Locate the cell with the specified text and output its (X, Y) center coordinate. 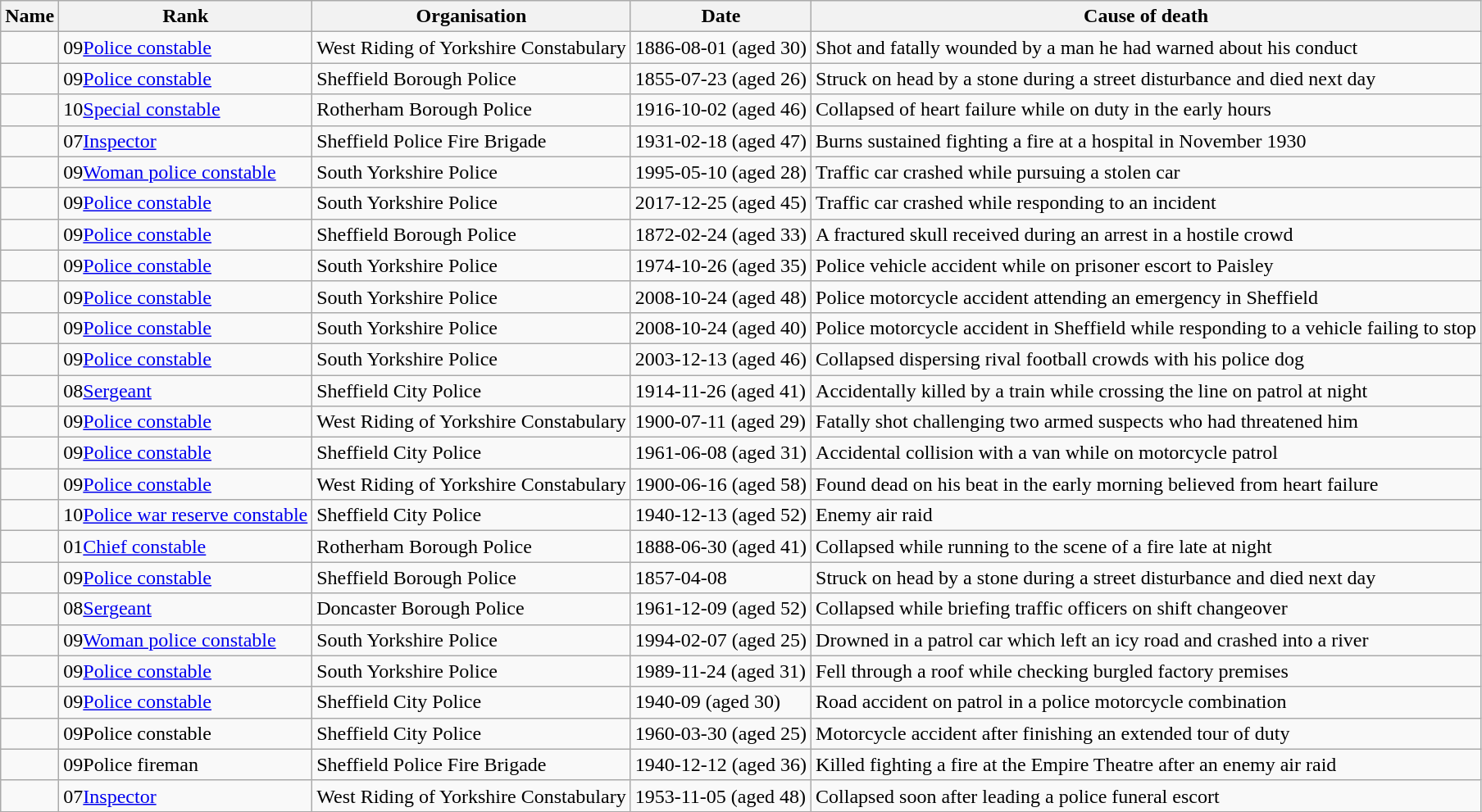
1916-10-02 (aged 46) (721, 110)
Collapsed while briefing traffic officers on shift changeover (1146, 609)
Road accident on patrol in a police motorcycle combination (1146, 702)
Collapsed of heart failure while on duty in the early hours (1146, 110)
1940-09 (aged 30) (721, 702)
2008-10-24 (aged 40) (721, 328)
1960-03-30 (aged 25) (721, 733)
Police vehicle accident while on prisoner escort to Paisley (1146, 265)
1931-02-18 (aged 47) (721, 141)
Motorcycle accident after finishing an extended tour of duty (1146, 733)
1900-06-16 (aged 58) (721, 484)
Date (721, 16)
1900-07-11 (aged 29) (721, 422)
Found dead on his beat in the early morning believed from heart failure (1146, 484)
1989-11-24 (aged 31) (721, 671)
Drowned in a patrol car which left an icy road and crashed into a river (1146, 640)
1857-04-08 (721, 578)
09Police fireman (185, 764)
Traffic car crashed while pursuing a stolen car (1146, 172)
Traffic car crashed while responding to an incident (1146, 203)
1855-07-23 (aged 26) (721, 79)
2017-12-25 (aged 45) (721, 203)
1886-08-01 (aged 30) (721, 48)
1961-12-09 (aged 52) (721, 609)
2003-12-13 (aged 46) (721, 359)
Burns sustained fighting a fire at a hospital in November 1930 (1146, 141)
10Police war reserve constable (185, 515)
Name (30, 16)
10Special constable (185, 110)
Accidentally killed by a train while crossing the line on patrol at night (1146, 391)
Accidental collision with a van while on motorcycle patrol (1146, 453)
Collapsed while running to the scene of a fire late at night (1146, 547)
1940-12-13 (aged 52) (721, 515)
Enemy air raid (1146, 515)
1953-11-05 (aged 48) (721, 796)
1888-06-30 (aged 41) (721, 547)
1961-06-08 (aged 31) (721, 453)
1974-10-26 (aged 35) (721, 265)
Collapsed soon after leading a police funeral escort (1146, 796)
Organisation (471, 16)
1914-11-26 (aged 41) (721, 391)
2008-10-24 (aged 48) (721, 297)
Shot and fatally wounded by a man he had warned about his conduct (1146, 48)
A fractured skull received during an arrest in a hostile crowd (1146, 234)
Fell through a roof while checking burgled factory premises (1146, 671)
Collapsed dispersing rival football crowds with his police dog (1146, 359)
Cause of death (1146, 16)
Fatally shot challenging two armed suspects who had threatened him (1146, 422)
Killed fighting a fire at the Empire Theatre after an enemy air raid (1146, 764)
1994-02-07 (aged 25) (721, 640)
01Chief constable (185, 547)
Police motorcycle accident in Sheffield while responding to a vehicle failing to stop (1146, 328)
Doncaster Borough Police (471, 609)
1940-12-12 (aged 36) (721, 764)
Police motorcycle accident attending an emergency in Sheffield (1146, 297)
Rank (185, 16)
1872-02-24 (aged 33) (721, 234)
1995-05-10 (aged 28) (721, 172)
